Output the [x, y] coordinate of the center of the cell containing the given text.  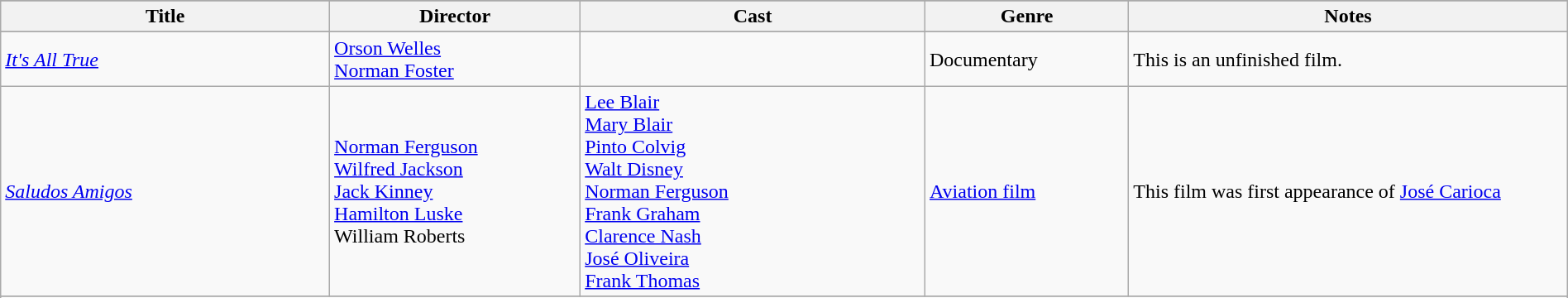
Documentary [1026, 60]
Genre [1026, 17]
Aviation film [1026, 191]
Director [455, 17]
It's All True [165, 60]
Lee BlairMary BlairPinto ColvigWalt DisneyNorman FergusonFrank GrahamClarence NashJosé OliveiraFrank Thomas [753, 191]
This film was first appearance of José Carioca [1348, 191]
Saludos Amigos [165, 191]
Notes [1348, 17]
Cast [753, 17]
Orson WellesNorman Foster [455, 60]
Title [165, 17]
Norman FergusonWilfred JacksonJack KinneyHamilton LuskeWilliam Roberts [455, 191]
This is an unfinished film. [1348, 60]
